Return (x, y) of the center of cell containing provided text 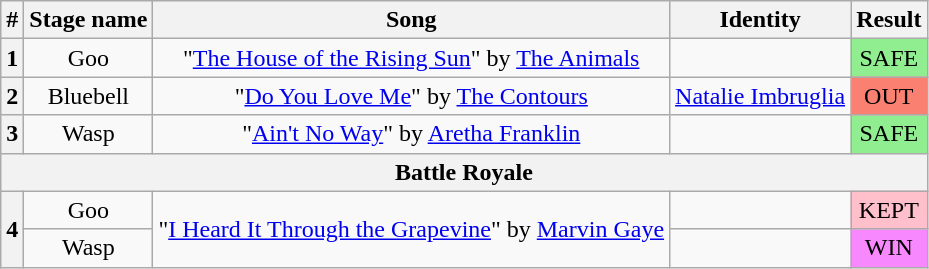
KEPT (889, 210)
"Do You Love Me" by The Contours (412, 96)
Result (889, 20)
1 (12, 58)
Identity (760, 20)
WIN (889, 248)
Song (412, 20)
Battle Royale (464, 172)
Natalie Imbruglia (760, 96)
"The House of the Rising Sun" by The Animals (412, 58)
Bluebell (88, 96)
"I Heard It Through the Grapevine" by Marvin Gaye (412, 229)
3 (12, 134)
2 (12, 96)
"Ain't No Way" by Aretha Franklin (412, 134)
OUT (889, 96)
Stage name (88, 20)
4 (12, 229)
# (12, 20)
